Locate the cell with the specified text and output its [X, Y] center coordinate. 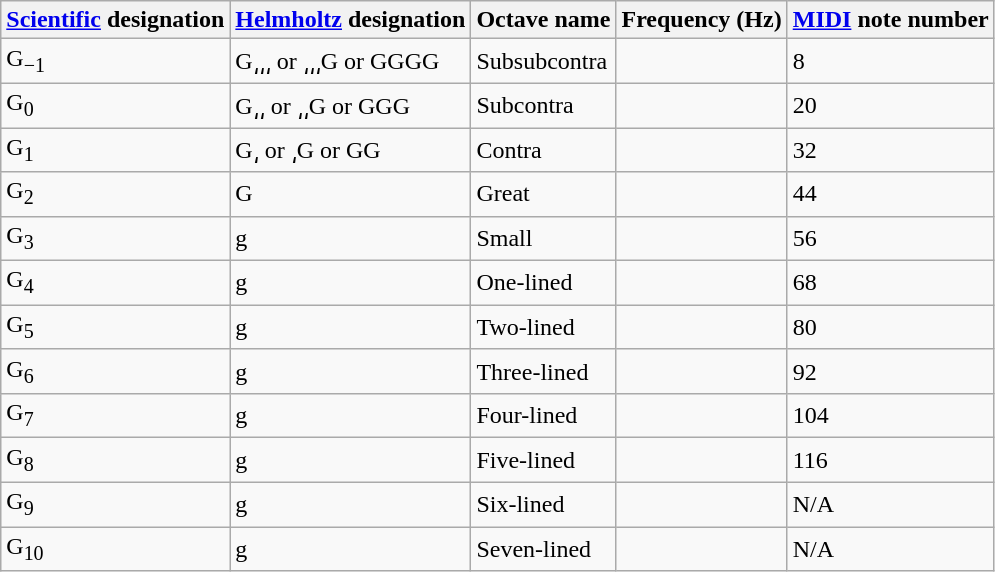
Five-lined [544, 460]
80 [890, 327]
32 [890, 150]
Scientific designation [116, 20]
G͵͵͵ or ͵͵͵G or GGGG [350, 61]
Contra [544, 150]
One-lined [544, 283]
G8 [116, 460]
G4 [116, 283]
MIDI note number [890, 20]
G͵͵ or ͵͵G or GGG [350, 105]
56 [890, 238]
Four-lined [544, 416]
104 [890, 416]
Frequency (Hz) [702, 20]
44 [890, 194]
G1 [116, 150]
Subcontra [544, 105]
G [350, 194]
Helmholtz designation [350, 20]
92 [890, 371]
G10 [116, 549]
G͵ or ͵G or GG [350, 150]
G2 [116, 194]
Three-lined [544, 371]
G3 [116, 238]
G0 [116, 105]
Seven-lined [544, 549]
68 [890, 283]
Two-lined [544, 327]
G9 [116, 504]
G−1 [116, 61]
G7 [116, 416]
Octave name [544, 20]
Subsubcontra [544, 61]
G6 [116, 371]
8 [890, 61]
Six-lined [544, 504]
20 [890, 105]
G5 [116, 327]
Great [544, 194]
Small [544, 238]
116 [890, 460]
